Capture the cell that displays the provided text and extract its (X, Y) central coordinate. 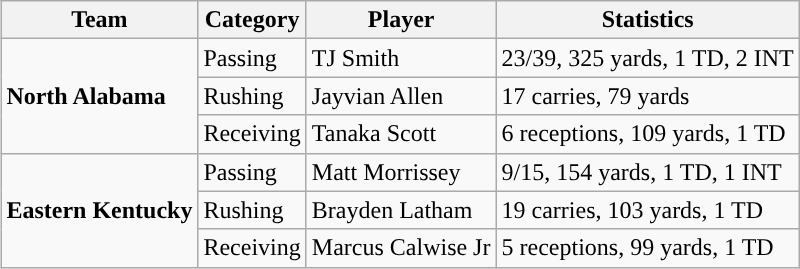
Marcus Calwise Jr (401, 248)
6 receptions, 109 yards, 1 TD (648, 134)
5 receptions, 99 yards, 1 TD (648, 248)
Eastern Kentucky (100, 210)
TJ Smith (401, 58)
Jayvian Allen (401, 96)
Brayden Latham (401, 210)
North Alabama (100, 96)
19 carries, 103 yards, 1 TD (648, 210)
Team (100, 20)
23/39, 325 yards, 1 TD, 2 INT (648, 58)
Statistics (648, 20)
Tanaka Scott (401, 134)
Player (401, 20)
Category (252, 20)
9/15, 154 yards, 1 TD, 1 INT (648, 172)
Matt Morrissey (401, 172)
17 carries, 79 yards (648, 96)
